Scan for the cell matching the given text and deliver its (X, Y) coordinate at center. 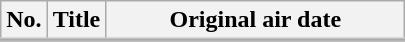
Title (76, 21)
Original air date (256, 21)
No. (24, 21)
